Scan for the cell matching the given text and deliver its (X, Y) coordinate at center. 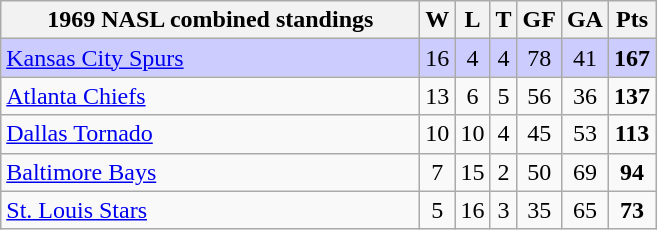
35 (539, 210)
56 (539, 96)
GF (539, 20)
113 (632, 134)
137 (632, 96)
St. Louis Stars (210, 210)
41 (584, 58)
45 (539, 134)
T (504, 20)
36 (584, 96)
Dallas Tornado (210, 134)
Pts (632, 20)
7 (438, 172)
13 (438, 96)
65 (584, 210)
GA (584, 20)
3 (504, 210)
Kansas City Spurs (210, 58)
78 (539, 58)
2 (504, 172)
6 (472, 96)
L (472, 20)
69 (584, 172)
15 (472, 172)
Atlanta Chiefs (210, 96)
Baltimore Bays (210, 172)
94 (632, 172)
53 (584, 134)
50 (539, 172)
73 (632, 210)
W (438, 20)
1969 NASL combined standings (210, 20)
167 (632, 58)
